Identify which cell holds the provided text, then report its [X, Y] central coordinate. 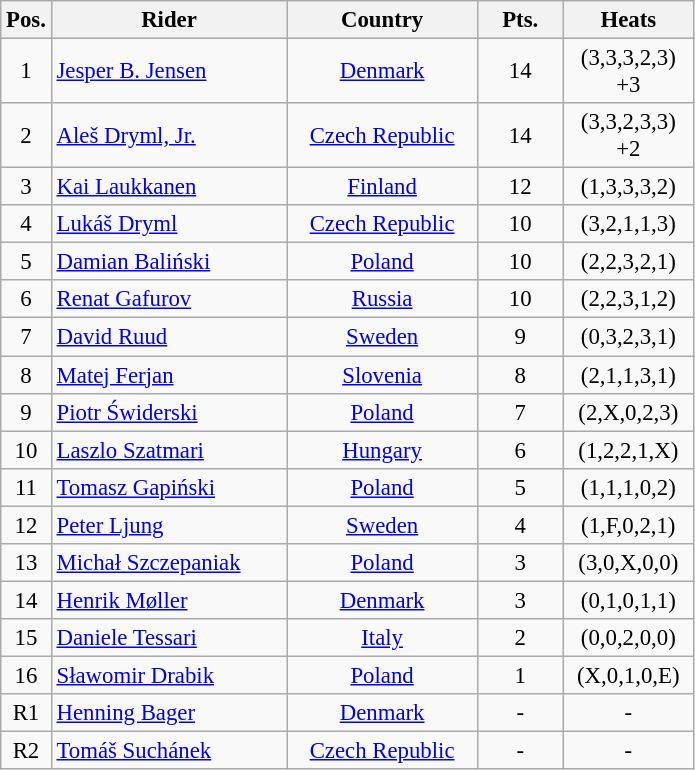
(0,3,2,3,1) [628, 337]
Finland [382, 187]
(0,0,2,0,0) [628, 638]
(1,F,0,2,1) [628, 525]
Michał Szczepaniak [169, 563]
Kai Laukkanen [169, 187]
R2 [26, 751]
(1,2,2,1,X) [628, 450]
Country [382, 20]
Lukáš Dryml [169, 224]
Daniele Tessari [169, 638]
15 [26, 638]
(2,1,1,3,1) [628, 375]
(3,2,1,1,3) [628, 224]
Jesper B. Jensen [169, 72]
(0,1,0,1,1) [628, 600]
David Ruud [169, 337]
(3,3,3,2,3) +3 [628, 72]
Pts. [520, 20]
Damian Baliński [169, 262]
Aleš Dryml, Jr. [169, 136]
R1 [26, 713]
Tomáš Suchánek [169, 751]
Rider [169, 20]
(3,3,2,3,3) +2 [628, 136]
Peter Ljung [169, 525]
Henning Bager [169, 713]
16 [26, 675]
Henrik Møller [169, 600]
Russia [382, 299]
(X,0,1,0,E) [628, 675]
Renat Gafurov [169, 299]
Matej Ferjan [169, 375]
Pos. [26, 20]
(2,2,3,2,1) [628, 262]
13 [26, 563]
Heats [628, 20]
Slovenia [382, 375]
Piotr Świderski [169, 412]
(1,1,1,0,2) [628, 487]
Hungary [382, 450]
(3,0,X,0,0) [628, 563]
(1,3,3,3,2) [628, 187]
(2,2,3,1,2) [628, 299]
(2,X,0,2,3) [628, 412]
Tomasz Gapiński [169, 487]
Laszlo Szatmari [169, 450]
11 [26, 487]
Italy [382, 638]
Sławomir Drabik [169, 675]
